Extract the (X, Y) coordinate from the center of the cell holding the provided text.  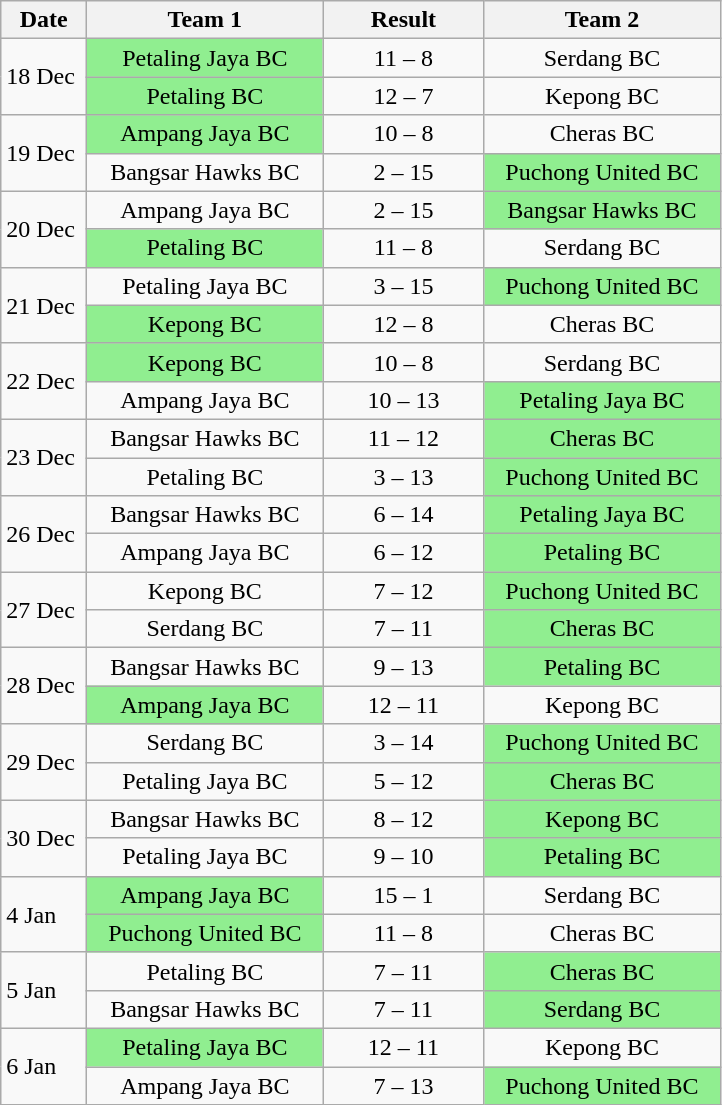
21 Dec (44, 305)
11 – 12 (404, 438)
7 – 13 (404, 1085)
23 Dec (44, 457)
18 Dec (44, 77)
5 Jan (44, 990)
9 – 13 (404, 667)
Team 2 (602, 20)
Result (404, 20)
20 Dec (44, 229)
12 – 7 (404, 96)
4 Jan (44, 914)
15 – 1 (404, 895)
30 Dec (44, 838)
27 Dec (44, 610)
22 Dec (44, 381)
7 – 12 (404, 591)
6 Jan (44, 1066)
29 Dec (44, 762)
Team 1 (205, 20)
9 – 10 (404, 857)
10 – 13 (404, 400)
3 – 15 (404, 286)
26 Dec (44, 534)
5 – 12 (404, 781)
28 Dec (44, 686)
6 – 14 (404, 515)
Date (44, 20)
12 – 8 (404, 324)
3 – 14 (404, 743)
3 – 13 (404, 477)
19 Dec (44, 153)
6 – 12 (404, 553)
8 – 12 (404, 819)
